Output the [x, y] coordinate of the center of the cell containing the given text.  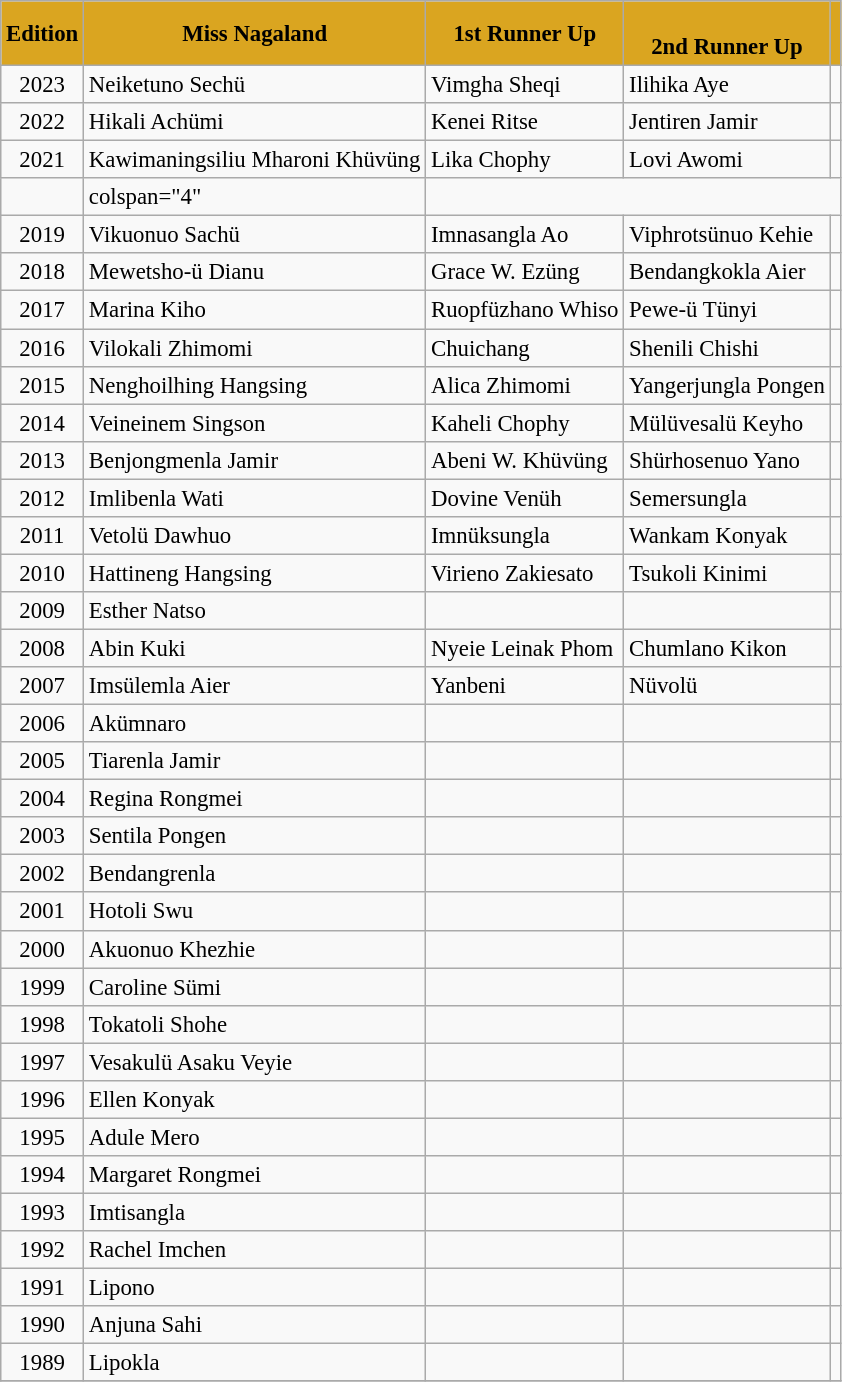
2016 [42, 348]
Veineinem Singson [255, 423]
2015 [42, 385]
Pewe-ü Tünyi [727, 310]
Lovi Awomi [727, 160]
1993 [42, 1212]
Dovine Venüh [525, 498]
1999 [42, 987]
Sentila Pongen [255, 836]
Kawimaningsiliu Mharoni Khüvüng [255, 160]
Marina Kiho [255, 310]
Imlibenla Wati [255, 498]
Tsukoli Kinimi [727, 573]
Yangerjungla Pongen [727, 385]
Abeni W. Khüvüng [525, 460]
Grace W. Ezüng [525, 273]
1997 [42, 1062]
Hikali Achümi [255, 122]
Rachel Imchen [255, 1250]
2013 [42, 460]
Jentiren Jamir [727, 122]
Lika Chophy [525, 160]
Tokatoli Shohe [255, 1024]
2001 [42, 912]
2010 [42, 573]
Imtisangla [255, 1212]
Tiarenla Jamir [255, 761]
Caroline Sümi [255, 987]
Vetolü Dawhuo [255, 536]
Margaret Rongmei [255, 1175]
Imnasangla Ao [525, 235]
1996 [42, 1100]
Imsülemla Aier [255, 686]
Nenghoilhing Hangsing [255, 385]
2019 [42, 235]
Akümnaro [255, 724]
2002 [42, 874]
1991 [42, 1288]
2014 [42, 423]
Benjongmenla Jamir [255, 460]
Kaheli Chophy [525, 423]
2nd Runner Up [727, 34]
2004 [42, 799]
Regina Rongmei [255, 799]
Abin Kuki [255, 648]
2008 [42, 648]
1st Runner Up [525, 34]
2017 [42, 310]
Vimgha Sheqi [525, 85]
2003 [42, 836]
1998 [42, 1024]
Adule Mero [255, 1137]
2000 [42, 949]
2021 [42, 160]
2023 [42, 85]
Vilokali Zhimomi [255, 348]
Esther Natso [255, 611]
Nüvolü [727, 686]
Hattineng Hangsing [255, 573]
Bendangrenla [255, 874]
2018 [42, 273]
Yanbeni [525, 686]
Vikuonuo Sachü [255, 235]
1995 [42, 1137]
Ruopfüzhano Whiso [525, 310]
Chuichang [525, 348]
Bendangkokla Aier [727, 273]
Neiketuno Sechü [255, 85]
Lipokla [255, 1363]
1989 [42, 1363]
1992 [42, 1250]
2011 [42, 536]
2005 [42, 761]
Chumlano Kikon [727, 648]
Shenili Chishi [727, 348]
Ilihika Aye [727, 85]
Ellen Konyak [255, 1100]
1994 [42, 1175]
2007 [42, 686]
2009 [42, 611]
Edition [42, 34]
2022 [42, 122]
Viphrotsünuo Kehie [727, 235]
Akuonuo Khezhie [255, 949]
2006 [42, 724]
Imnüksungla [525, 536]
Anjuna Sahi [255, 1325]
1990 [42, 1325]
colspan="4" [255, 197]
Virieno Zakiesato [525, 573]
Kenei Ritse [525, 122]
Mülüvesalü Keyho [727, 423]
Alica Zhimomi [525, 385]
Hotoli Swu [255, 912]
2012 [42, 498]
Lipono [255, 1288]
Vesakulü Asaku Veyie [255, 1062]
Mewetsho-ü Dianu [255, 273]
Semersungla [727, 498]
Shürhosenuo Yano [727, 460]
Miss Nagaland [255, 34]
Wankam Konyak [727, 536]
Nyeie Leinak Phom [525, 648]
